From the cell containing the given text, extract its center point as (X, Y) coordinate. 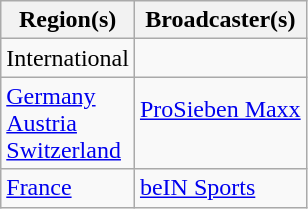
France (68, 188)
ProSieben Maxx (220, 123)
beIN Sports (220, 188)
Germany Austria Switzerland (68, 123)
Broadcaster(s) (220, 20)
International (68, 58)
Region(s) (68, 20)
